Scan for the cell matching the given text and deliver its [X, Y] coordinate at center. 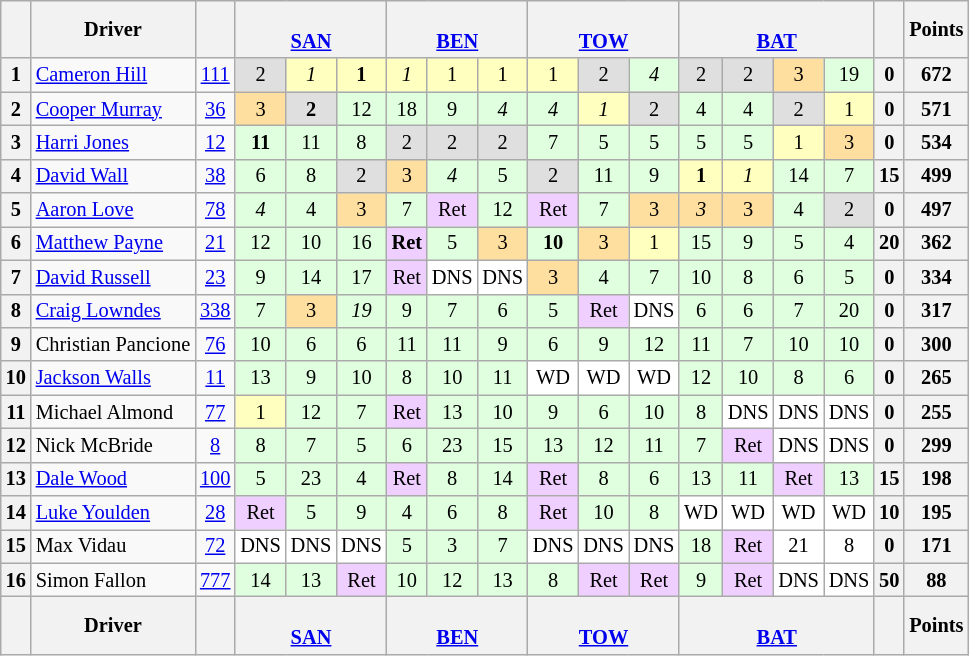
300 [936, 344]
499 [936, 176]
Cameron Hill [113, 75]
338 [215, 311]
Nick McBride [113, 445]
Max Vidau [113, 546]
Craig Lowndes [113, 311]
78 [215, 210]
195 [936, 513]
317 [936, 311]
571 [936, 109]
88 [936, 580]
38 [215, 176]
77 [215, 412]
David Wall [113, 176]
76 [215, 344]
Luke Youlden [113, 513]
777 [215, 580]
534 [936, 142]
265 [936, 378]
Jackson Walls [113, 378]
111 [215, 75]
Matthew Payne [113, 243]
Harri Jones [113, 142]
Simon Fallon [113, 580]
334 [936, 277]
497 [936, 210]
171 [936, 546]
17 [361, 277]
100 [215, 479]
72 [215, 546]
50 [889, 580]
David Russell [113, 277]
672 [936, 75]
198 [936, 479]
36 [215, 109]
299 [936, 445]
362 [936, 243]
Michael Almond [113, 412]
255 [936, 412]
Aaron Love [113, 210]
Dale Wood [113, 479]
Christian Pancione [113, 344]
Cooper Murray [113, 109]
28 [215, 513]
